Search for the cell housing the specified text and yield its (X, Y) center coordinate. 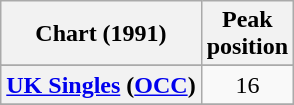
16 (247, 85)
Peakposition (247, 34)
UK Singles (OCC) (101, 85)
Chart (1991) (101, 34)
